Identify which cell holds the provided text, then report its [X, Y] central coordinate. 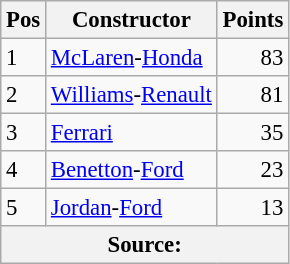
23 [252, 170]
4 [24, 170]
3 [24, 133]
Pos [24, 20]
5 [24, 208]
Jordan-Ford [132, 208]
Williams-Renault [132, 95]
Points [252, 20]
35 [252, 133]
1 [24, 58]
Constructor [132, 20]
Ferrari [132, 133]
13 [252, 208]
81 [252, 95]
83 [252, 58]
Benetton-Ford [132, 170]
2 [24, 95]
Source: [145, 245]
McLaren-Honda [132, 58]
